Capture the cell that displays the provided text and extract its (X, Y) central coordinate. 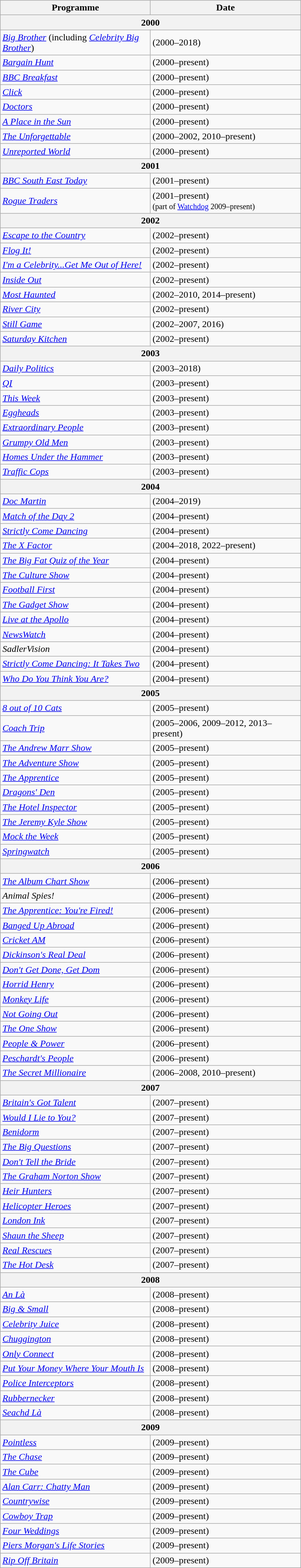
Animal Spies! (76, 896)
(2001–present) (225, 180)
Britain's Got Talent (76, 1102)
The Gadget Show (76, 605)
Click (76, 92)
Don't Tell the Bride (76, 1161)
Big & Small (76, 1309)
Rip Off Britain (76, 1560)
Real Rescues (76, 1250)
2001 (150, 166)
People & Power (76, 1043)
Piers Morgan's Life Stories (76, 1545)
The Unforgettable (76, 136)
The Adventure Show (76, 763)
Escape to the Country (76, 236)
Heir Hunters (76, 1191)
Horrid Henry (76, 984)
The Andrew Marr Show (76, 748)
Don't Get Done, Get Dom (76, 970)
(2004–2019) (225, 501)
Police Interceptors (76, 1383)
The Secret Millionaire (76, 1073)
Celebrity Juice (76, 1324)
An Là (76, 1294)
2009 (150, 1428)
Countrywise (76, 1501)
Chuggington (76, 1339)
QI (76, 383)
The Jeremy Kyle Show (76, 822)
Banged Up Abroad (76, 925)
Match of the Day 2 (76, 516)
2003 (150, 353)
Springwatch (76, 851)
Coach Trip (76, 728)
Inside Out (76, 280)
Who Do You Think You Are? (76, 679)
Traffic Cops (76, 472)
Helicopter Heroes (76, 1206)
(2002–2010, 2014–present) (225, 295)
The Big Fat Quiz of the Year (76, 560)
Bargain Hunt (76, 62)
Strictly Come Dancing: It Takes Two (76, 664)
The Big Questions (76, 1147)
Homes Under the Hammer (76, 457)
Live at the Apollo (76, 619)
Cowboy Trap (76, 1516)
The Chase (76, 1457)
Mock the Week (76, 837)
Monkey Life (76, 999)
River City (76, 309)
Would I Lie to You? (76, 1117)
Doc Martin (76, 501)
Shaun the Sheep (76, 1235)
Benidorm (76, 1132)
Saturday Kitchen (76, 339)
Still Game (76, 324)
Alan Carr: Chatty Man (76, 1487)
2002 (150, 221)
Date (225, 8)
Four Weddings (76, 1531)
Football First (76, 590)
Strictly Come Dancing (76, 531)
2000 (150, 23)
Put Your Money Where Your Mouth Is (76, 1368)
Not Going Out (76, 1014)
Programme (76, 8)
Seachd Là (76, 1413)
The Cube (76, 1472)
Big Brother (including Celebrity Big Brother) (76, 43)
The Apprentice (76, 778)
Pointless (76, 1442)
Dickinson's Real Deal (76, 955)
The Hot Desk (76, 1265)
Doctors (76, 107)
(2005–2006, 2009–2012, 2013–present) (225, 728)
A Place in the Sun (76, 121)
The Culture Show (76, 575)
2005 (150, 693)
Extraordinary People (76, 427)
Peschardt's People (76, 1058)
The Graham Norton Show (76, 1176)
NewsWatch (76, 634)
The Album Chart Show (76, 881)
8 out of 10 Cats (76, 708)
SadlerVision (76, 649)
I'm a Celebrity...Get Me Out of Here! (76, 265)
Most Haunted (76, 295)
Grumpy Old Men (76, 442)
Dragons' Den (76, 792)
Daily Politics (76, 368)
2006 (150, 866)
(2000–2002, 2010–present) (225, 136)
Flog It! (76, 250)
(2001–present)(part of Watchdog 2009–present) (225, 200)
BBC South East Today (76, 180)
London Ink (76, 1221)
Only Connect (76, 1353)
2004 (150, 487)
The Apprentice: You're Fired! (76, 910)
(2004–2018, 2022–present) (225, 546)
(2006–2008, 2010–present) (225, 1073)
Rubbernecker (76, 1398)
2008 (150, 1280)
BBC Breakfast (76, 77)
Cricket AM (76, 940)
The X Factor (76, 546)
Unreported World (76, 151)
(2000–2018) (225, 43)
2007 (150, 1088)
The Hotel Inspector (76, 807)
(2003–2018) (225, 368)
This Week (76, 398)
Eggheads (76, 412)
The One Show (76, 1029)
Rogue Traders (76, 200)
(2002–2007, 2016) (225, 324)
